Return the [X, Y] coordinate for the center point of the cell that contains the specified text.  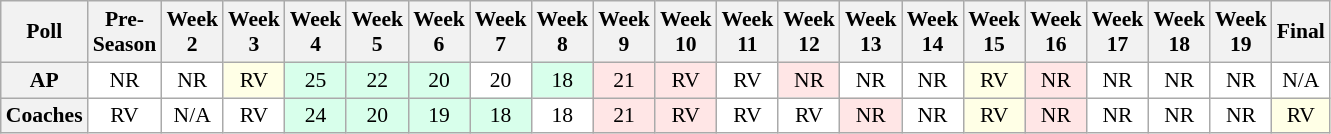
Week12 [809, 32]
22 [377, 80]
Final [1301, 32]
Week2 [192, 32]
Week10 [686, 32]
Week6 [439, 32]
AP [44, 80]
Week9 [624, 32]
24 [316, 116]
Week19 [1241, 32]
Week8 [562, 32]
25 [316, 80]
Week5 [377, 32]
Pre-Season [125, 32]
Week17 [1118, 32]
Week4 [316, 32]
Week14 [933, 32]
19 [439, 116]
Week3 [254, 32]
Poll [44, 32]
Week7 [501, 32]
Week13 [871, 32]
Week16 [1056, 32]
Week18 [1179, 32]
Coaches [44, 116]
Week11 [748, 32]
Week15 [994, 32]
